Determine the (x, y) coordinate at the center of the cell enclosing the given text.  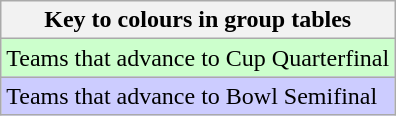
Teams that advance to Cup Quarterfinal (198, 58)
Teams that advance to Bowl Semifinal (198, 96)
Key to colours in group tables (198, 20)
